Provide the [X, Y] coordinate of the cell's center where the given text is located.  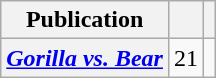
Gorilla vs. Bear [85, 58]
Publication [85, 20]
21 [186, 58]
